From the cell containing the given text, extract its center point as [X, Y] coordinate. 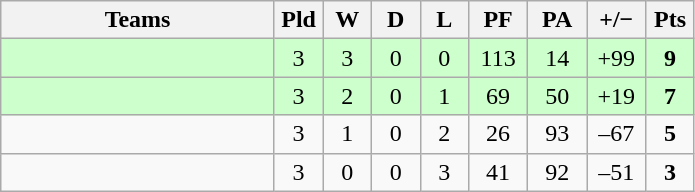
50 [558, 96]
L [444, 20]
7 [670, 96]
9 [670, 58]
113 [498, 58]
D [396, 20]
93 [558, 134]
–51 [616, 172]
Pld [298, 20]
+99 [616, 58]
–67 [616, 134]
Pts [670, 20]
26 [498, 134]
+/− [616, 20]
14 [558, 58]
69 [498, 96]
5 [670, 134]
41 [498, 172]
PA [558, 20]
92 [558, 172]
W [348, 20]
+19 [616, 96]
Teams [138, 20]
PF [498, 20]
